Return [x, y] of the center of cell containing provided text 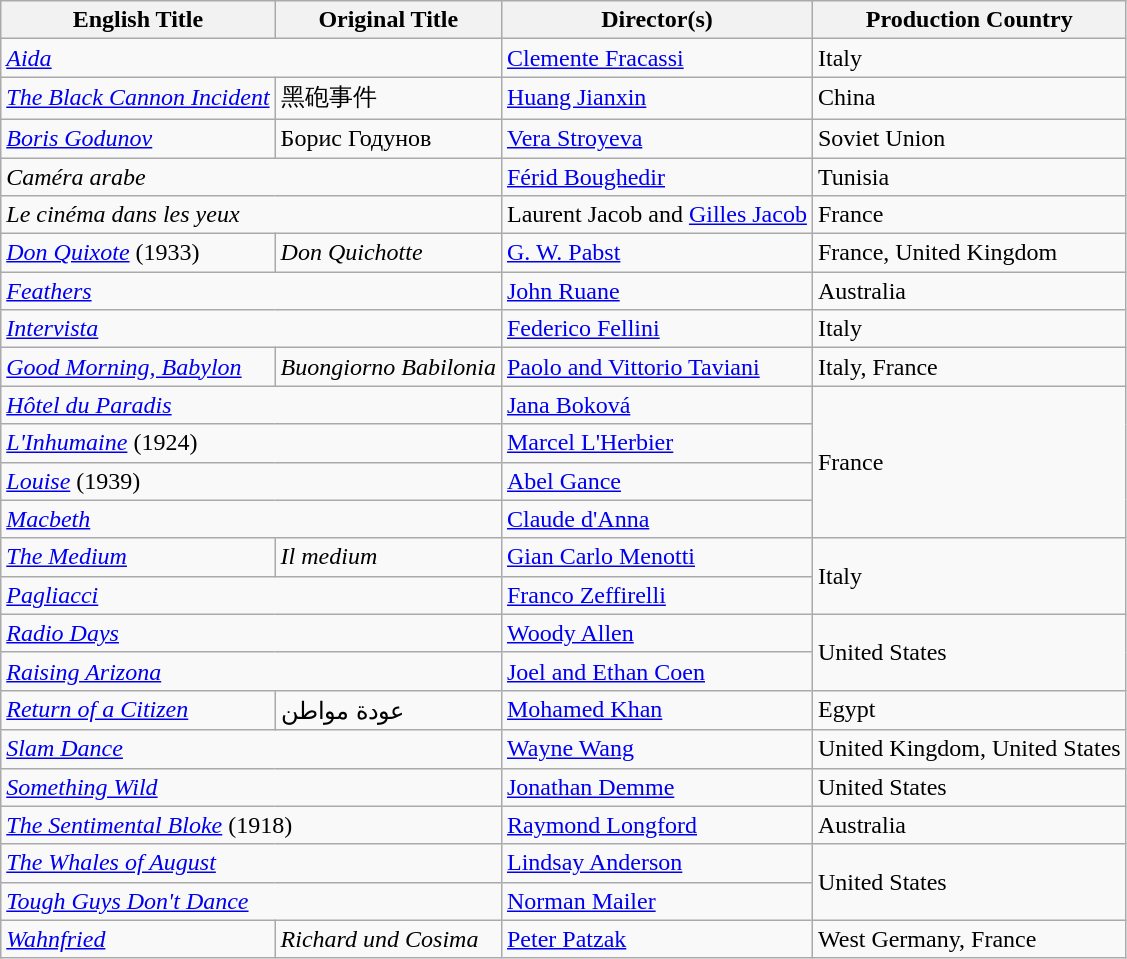
Don Quichotte [388, 253]
Slam Dance [252, 749]
Buongiorno Babilonia [388, 367]
Vera Stroyeva [656, 138]
Federico Fellini [656, 329]
G. W. Pabst [656, 253]
Hôtel du Paradis [252, 405]
Original Title [388, 20]
The Medium [138, 557]
Clemente Fracassi [656, 58]
Raymond Longford [656, 825]
Marcel L'Herbier [656, 443]
Norman Mailer [656, 901]
Gian Carlo Menotti [656, 557]
Tunisia [969, 177]
Joel and Ethan Coen [656, 671]
Macbeth [252, 519]
Tough Guys Don't Dance [252, 901]
Pagliacci [252, 595]
Egypt [969, 710]
Something Wild [252, 787]
English Title [138, 20]
Good Morning, Babylon [138, 367]
Soviet Union [969, 138]
The Sentimental Bloke (1918) [252, 825]
Il medium [388, 557]
Director(s) [656, 20]
Férid Boughedir [656, 177]
Italy, France [969, 367]
Борис Годунов [388, 138]
Production Country [969, 20]
United Kingdom, United States [969, 749]
Radio Days [252, 633]
Raising Arizona [252, 671]
Claude d'Anna [656, 519]
Intervista [252, 329]
عودة مواطن [388, 710]
West Germany, France [969, 939]
Jana Boková [656, 405]
Woody Allen [656, 633]
Franco Zeffirelli [656, 595]
Lindsay Anderson [656, 863]
L'Inhumaine (1924) [252, 443]
France, United Kingdom [969, 253]
Le cinéma dans les yeux [252, 215]
The Black Cannon Incident [138, 98]
John Ruane [656, 291]
Peter Patzak [656, 939]
Jonathan Demme [656, 787]
Louise (1939) [252, 481]
Return of a Citizen [138, 710]
Caméra arabe [252, 177]
黑砲事件 [388, 98]
Laurent Jacob and Gilles Jacob [656, 215]
China [969, 98]
The Whales of August [252, 863]
Wahnfried [138, 939]
Huang Jianxin [656, 98]
Don Quixote (1933) [138, 253]
Aida [252, 58]
Feathers [252, 291]
Mohamed Khan [656, 710]
Wayne Wang [656, 749]
Abel Gance [656, 481]
Paolo and Vittorio Taviani [656, 367]
Boris Godunov [138, 138]
Richard und Cosima [388, 939]
